Identify which cell holds the provided text, then report its [X, Y] central coordinate. 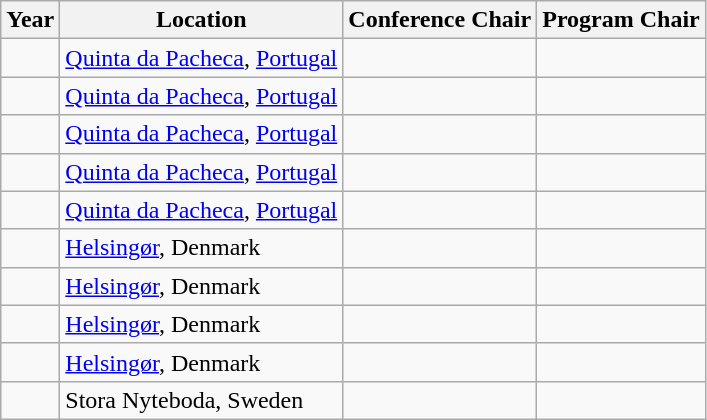
Conference Chair [440, 20]
Year [30, 20]
Program Chair [622, 20]
Location [202, 20]
Stora Nyteboda, Sweden [202, 400]
